Output the (x, y) coordinate of the center of the cell containing the given text.  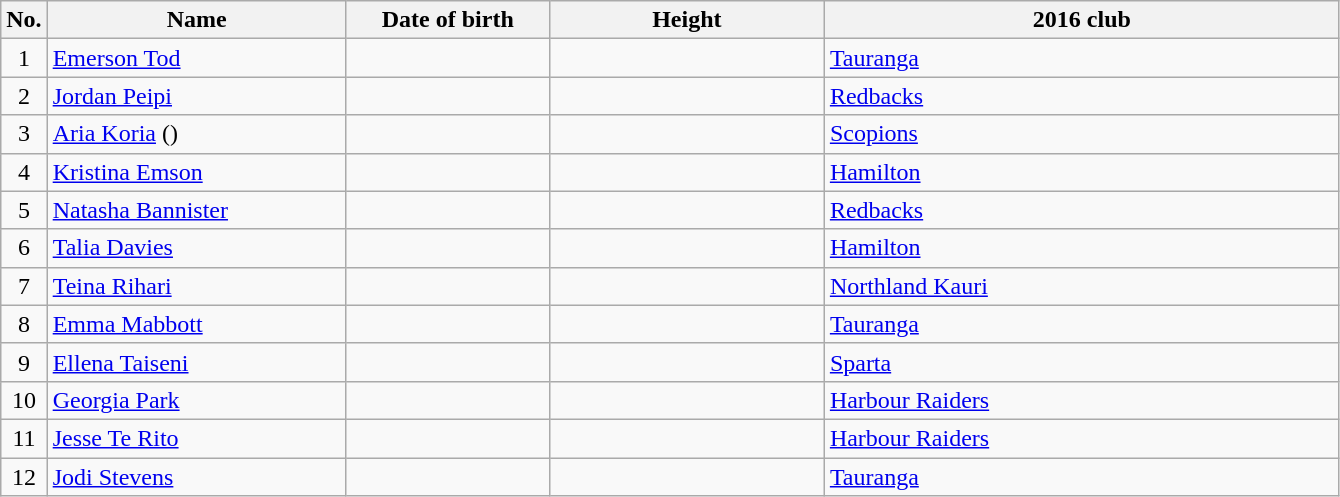
Aria Koria () (196, 134)
3 (24, 134)
Jodi Stevens (196, 477)
7 (24, 286)
11 (24, 438)
Ellena Taiseni (196, 362)
Natasha Bannister (196, 210)
Name (196, 20)
2 (24, 96)
8 (24, 324)
Sparta (1082, 362)
Scopions (1082, 134)
Teina Rihari (196, 286)
5 (24, 210)
Height (686, 20)
Kristina Emson (196, 172)
6 (24, 248)
Jordan Peipi (196, 96)
10 (24, 400)
1 (24, 58)
Georgia Park (196, 400)
Date of birth (448, 20)
Emma Mabbott (196, 324)
Jesse Te Rito (196, 438)
Talia Davies (196, 248)
4 (24, 172)
12 (24, 477)
2016 club (1082, 20)
No. (24, 20)
Northland Kauri (1082, 286)
Emerson Tod (196, 58)
9 (24, 362)
